Search for the cell housing the specified text and yield its (X, Y) center coordinate. 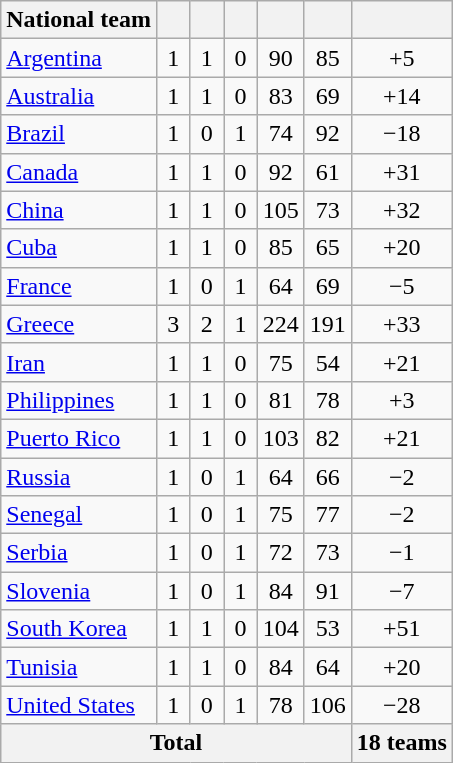
Cuba (79, 248)
−7 (402, 591)
+51 (402, 629)
Argentina (79, 58)
+33 (402, 324)
Canada (79, 172)
18 teams (402, 743)
61 (328, 172)
191 (328, 324)
82 (328, 438)
74 (280, 134)
China (79, 210)
83 (280, 96)
France (79, 286)
+31 (402, 172)
3 (173, 324)
−28 (402, 705)
106 (328, 705)
224 (280, 324)
−18 (402, 134)
United States (79, 705)
Brazil (79, 134)
53 (328, 629)
Total (176, 743)
65 (328, 248)
66 (328, 477)
54 (328, 362)
Serbia (79, 553)
South Korea (79, 629)
103 (280, 438)
Australia (79, 96)
−5 (402, 286)
Slovenia (79, 591)
+3 (402, 400)
104 (280, 629)
+32 (402, 210)
Philippines (79, 400)
2 (207, 324)
105 (280, 210)
+5 (402, 58)
77 (328, 515)
Iran (79, 362)
Russia (79, 477)
Greece (79, 324)
National team (79, 20)
Senegal (79, 515)
90 (280, 58)
−1 (402, 553)
81 (280, 400)
Tunisia (79, 667)
72 (280, 553)
91 (328, 591)
Puerto Rico (79, 438)
+14 (402, 96)
